Find where the given text appears and provide that cell's center as [x, y] coordinate. 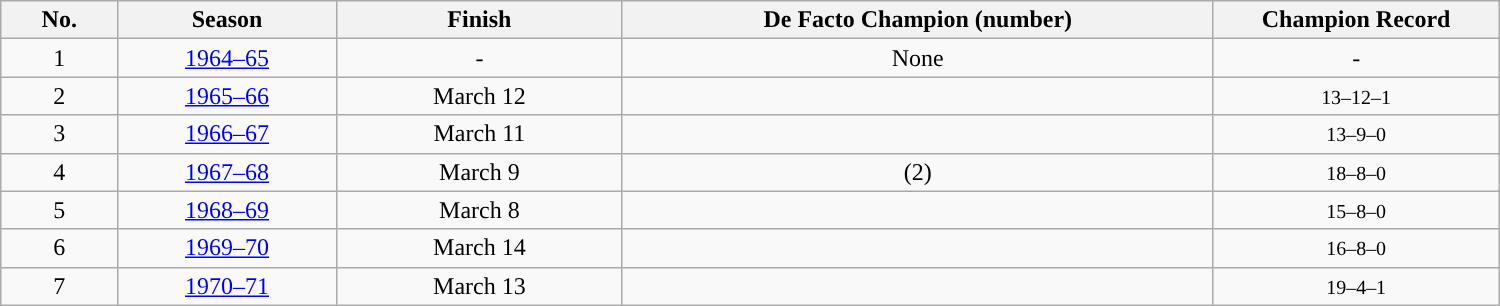
Season [228, 20]
5 [60, 210]
6 [60, 248]
1967–68 [228, 172]
4 [60, 172]
7 [60, 286]
March 11 [479, 134]
15–8–0 [1356, 210]
Finish [479, 20]
(2) [918, 172]
March 8 [479, 210]
None [918, 58]
2 [60, 96]
1964–65 [228, 58]
1970–71 [228, 286]
13–9–0 [1356, 134]
19–4–1 [1356, 286]
Champion Record [1356, 20]
1968–69 [228, 210]
1966–67 [228, 134]
16–8–0 [1356, 248]
1969–70 [228, 248]
March 13 [479, 286]
1 [60, 58]
March 14 [479, 248]
3 [60, 134]
13–12–1 [1356, 96]
1965–66 [228, 96]
No. [60, 20]
18–8–0 [1356, 172]
De Facto Champion (number) [918, 20]
March 9 [479, 172]
March 12 [479, 96]
